Locate the cell with the specified text and output its [x, y] center coordinate. 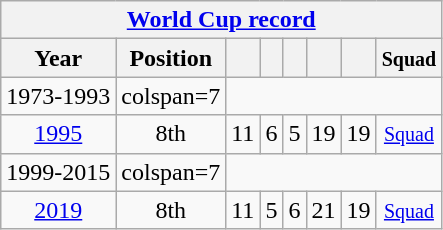
World Cup record [222, 20]
2019 [58, 210]
1995 [58, 134]
Position [171, 58]
1999-2015 [58, 172]
1973-1993 [58, 96]
Year [58, 58]
21 [324, 210]
